Provide the [x, y] coordinate of the cell's center where the given text is located.  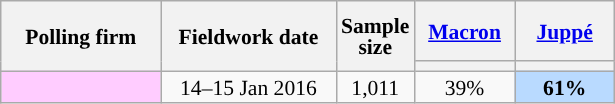
Juppé [565, 31]
61% [565, 86]
Polling firm [81, 36]
14–15 Jan 2016 [248, 86]
39% [464, 86]
Fieldwork date [248, 36]
Macron [464, 31]
1,011 [375, 86]
Samplesize [375, 36]
